Identify which cell holds the provided text, then report its [X, Y] central coordinate. 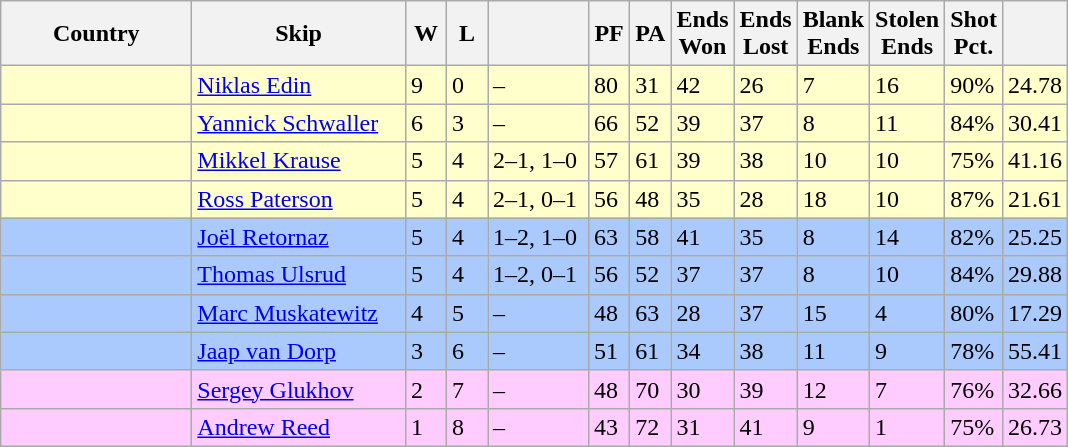
Country [96, 34]
Shot Pct. [974, 34]
Mikkel Krause [299, 161]
12 [833, 389]
L [466, 34]
80 [610, 85]
1–2, 1–0 [538, 237]
70 [650, 389]
Blank Ends [833, 34]
30.41 [1034, 123]
Niklas Edin [299, 85]
42 [702, 85]
41.16 [1034, 161]
14 [908, 237]
0 [466, 85]
58 [650, 237]
Marc Muskatewitz [299, 313]
90% [974, 85]
2–1, 1–0 [538, 161]
W [426, 34]
87% [974, 199]
17.29 [1034, 313]
82% [974, 237]
26 [766, 85]
PA [650, 34]
57 [610, 161]
Skip [299, 34]
PF [610, 34]
34 [702, 351]
16 [908, 85]
Andrew Reed [299, 427]
2 [426, 389]
78% [974, 351]
26.73 [1034, 427]
29.88 [1034, 275]
21.61 [1034, 199]
32.66 [1034, 389]
24.78 [1034, 85]
Ends Lost [766, 34]
Stolen Ends [908, 34]
Jaap van Dorp [299, 351]
55.41 [1034, 351]
18 [833, 199]
51 [610, 351]
76% [974, 389]
2–1, 0–1 [538, 199]
66 [610, 123]
1–2, 0–1 [538, 275]
Ends Won [702, 34]
80% [974, 313]
43 [610, 427]
Sergey Glukhov [299, 389]
72 [650, 427]
Ross Paterson [299, 199]
25.25 [1034, 237]
Joël Retornaz [299, 237]
Thomas Ulsrud [299, 275]
30 [702, 389]
15 [833, 313]
Yannick Schwaller [299, 123]
